Return the (X, Y) coordinate for the center point of the cell that contains the specified text.  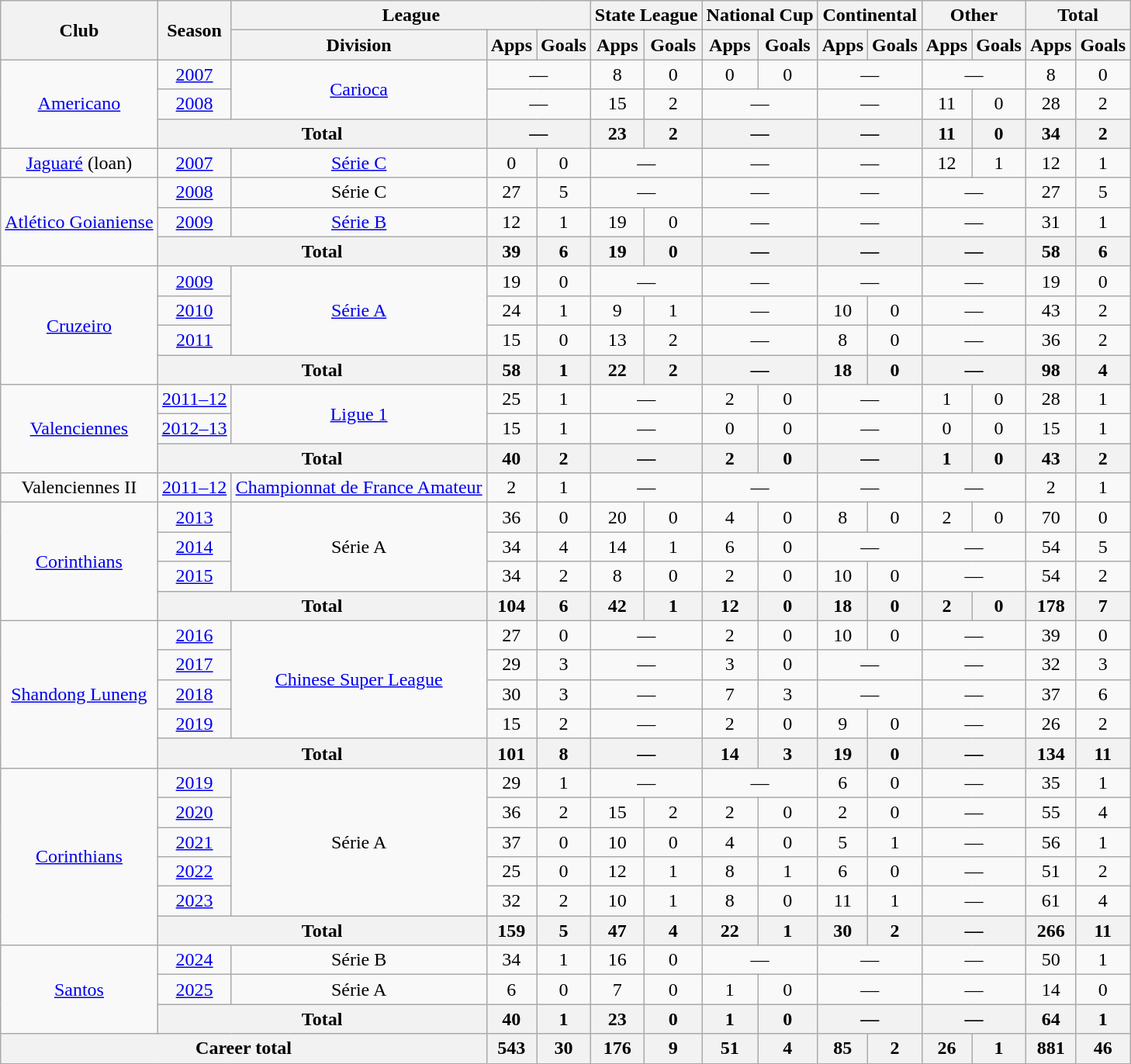
Carioca (358, 89)
2012–13 (194, 429)
Career total (244, 1048)
National Cup (760, 16)
2022 (194, 872)
Santos (79, 990)
2020 (194, 812)
Championnat de France Amateur (358, 488)
Shandong Luneng (79, 694)
Division (358, 45)
2024 (194, 960)
Cruzeiro (79, 325)
42 (617, 606)
61 (1050, 901)
178 (1050, 606)
266 (1050, 931)
47 (617, 931)
2018 (194, 694)
State League (646, 16)
85 (842, 1048)
176 (617, 1048)
Chinese Super League (358, 679)
2023 (194, 901)
Club (79, 30)
35 (1050, 782)
64 (1050, 1019)
2016 (194, 635)
2025 (194, 990)
2021 (194, 841)
2010 (194, 310)
31 (1050, 222)
Ligue 1 (358, 414)
2013 (194, 517)
159 (511, 931)
101 (511, 753)
134 (1050, 753)
Valenciennes II (79, 488)
104 (511, 606)
881 (1050, 1048)
50 (1050, 960)
2017 (194, 665)
2015 (194, 576)
Americano (79, 104)
Valenciennes (79, 429)
Jaguaré (loan) (79, 163)
46 (1103, 1048)
55 (1050, 812)
League (411, 16)
98 (1050, 370)
Season (194, 30)
Continental (870, 16)
Other (974, 16)
Atlético Goianiense (79, 222)
16 (617, 960)
13 (617, 340)
20 (617, 517)
70 (1050, 517)
543 (511, 1048)
2014 (194, 547)
24 (511, 310)
2011 (194, 340)
56 (1050, 841)
